Return (X, Y) of the center of cell containing provided text 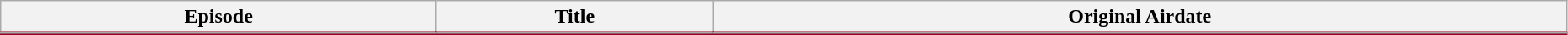
Original Airdate (1140, 17)
Episode (219, 17)
Title (574, 17)
